Return (X, Y) of the center of cell containing provided text 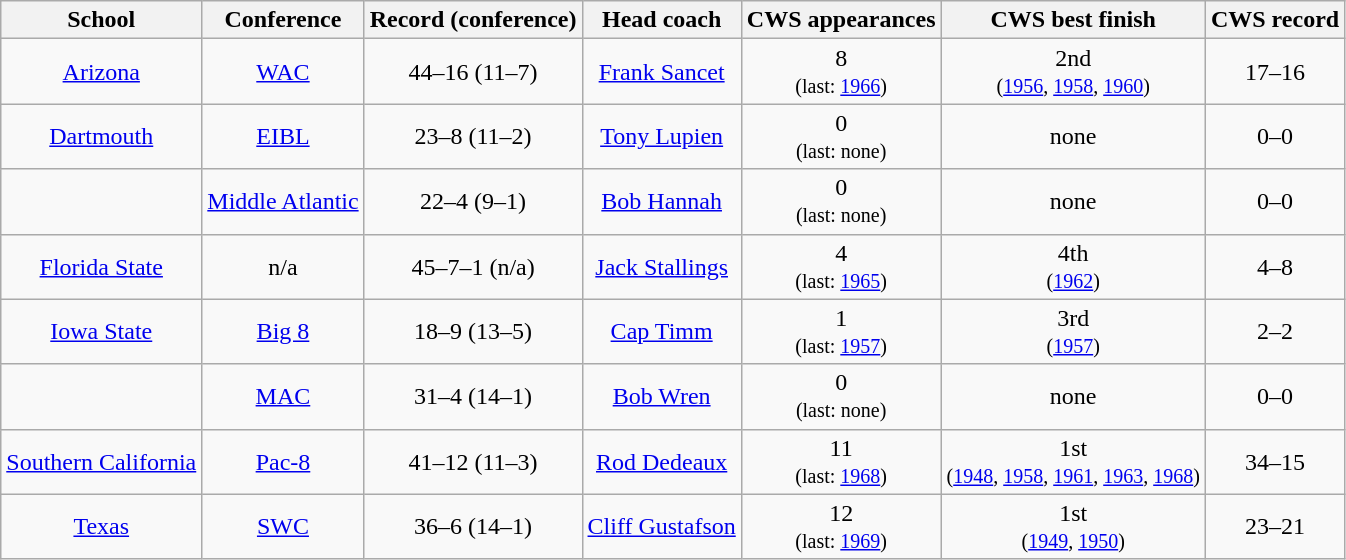
Frank Sancet (662, 72)
22–4 (9–1) (473, 202)
Southern California (102, 462)
3rd(1957) (1073, 332)
School (102, 20)
MAC (283, 396)
Cap Timm (662, 332)
CWS record (1274, 20)
CWS best finish (1073, 20)
1(last: 1957) (841, 332)
Tony Lupien (662, 136)
34–15 (1274, 462)
41–12 (11–3) (473, 462)
CWS appearances (841, 20)
SWC (283, 526)
Bob Hannah (662, 202)
4(last: 1965) (841, 266)
Rod Dedeaux (662, 462)
4–8 (1274, 266)
Record (conference) (473, 20)
Middle Atlantic (283, 202)
Head coach (662, 20)
17–16 (1274, 72)
8(last: 1966) (841, 72)
Iowa State (102, 332)
4th(1962) (1073, 266)
31–4 (14–1) (473, 396)
1st(1948, 1958, 1961, 1963, 1968) (1073, 462)
1st(1949, 1950) (1073, 526)
2nd(1956, 1958, 1960) (1073, 72)
Texas (102, 526)
44–16 (11–7) (473, 72)
23–8 (11–2) (473, 136)
Dartmouth (102, 136)
18–9 (13–5) (473, 332)
2–2 (1274, 332)
Cliff Gustafson (662, 526)
11(last: 1968) (841, 462)
Florida State (102, 266)
n/a (283, 266)
Conference (283, 20)
Arizona (102, 72)
EIBL (283, 136)
Big 8 (283, 332)
Jack Stallings (662, 266)
Pac-8 (283, 462)
WAC (283, 72)
12(last: 1969) (841, 526)
36–6 (14–1) (473, 526)
Bob Wren (662, 396)
45–7–1 (n/a) (473, 266)
23–21 (1274, 526)
